Return (X, Y) of the center of cell containing provided text 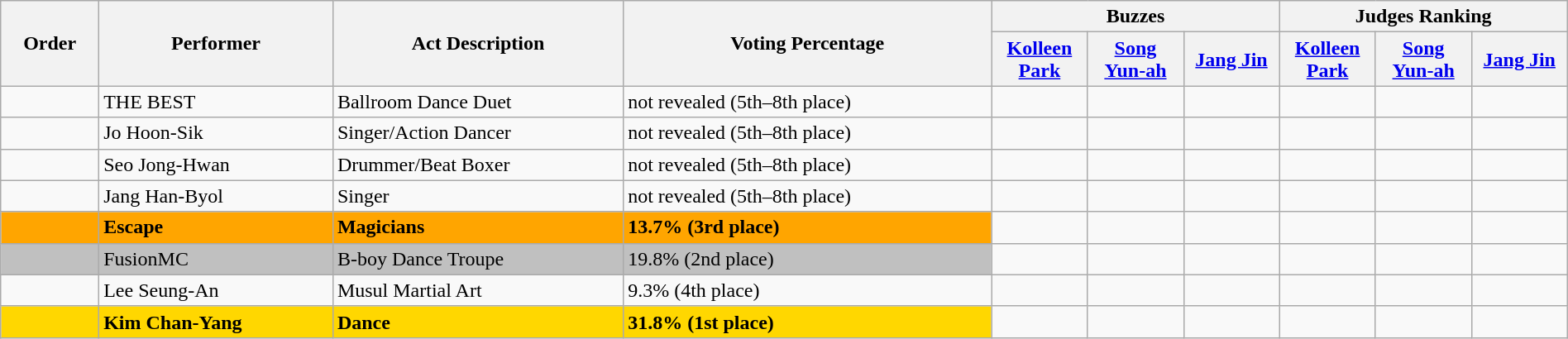
Judges Ranking (1423, 17)
13.7% (3rd place) (807, 227)
Voting Percentage (807, 43)
Escape (217, 227)
Dance (478, 322)
B-boy Dance Troupe (478, 259)
Performer (217, 43)
Singer/Action Dancer (478, 133)
Jang Han-Byol (217, 196)
FusionMC (217, 259)
Buzzes (1135, 17)
Lee Seung-An (217, 290)
Kim Chan-Yang (217, 322)
THE BEST (217, 102)
Musul Martial Art (478, 290)
Jo Hoon-Sik (217, 133)
Act Description (478, 43)
Drummer/Beat Boxer (478, 165)
Ballroom Dance Duet (478, 102)
31.8% (1st place) (807, 322)
Order (50, 43)
19.8% (2nd place) (807, 259)
Singer (478, 196)
9.3% (4th place) (807, 290)
Seo Jong-Hwan (217, 165)
Magicians (478, 227)
